Return [X, Y] of the center of cell containing provided text 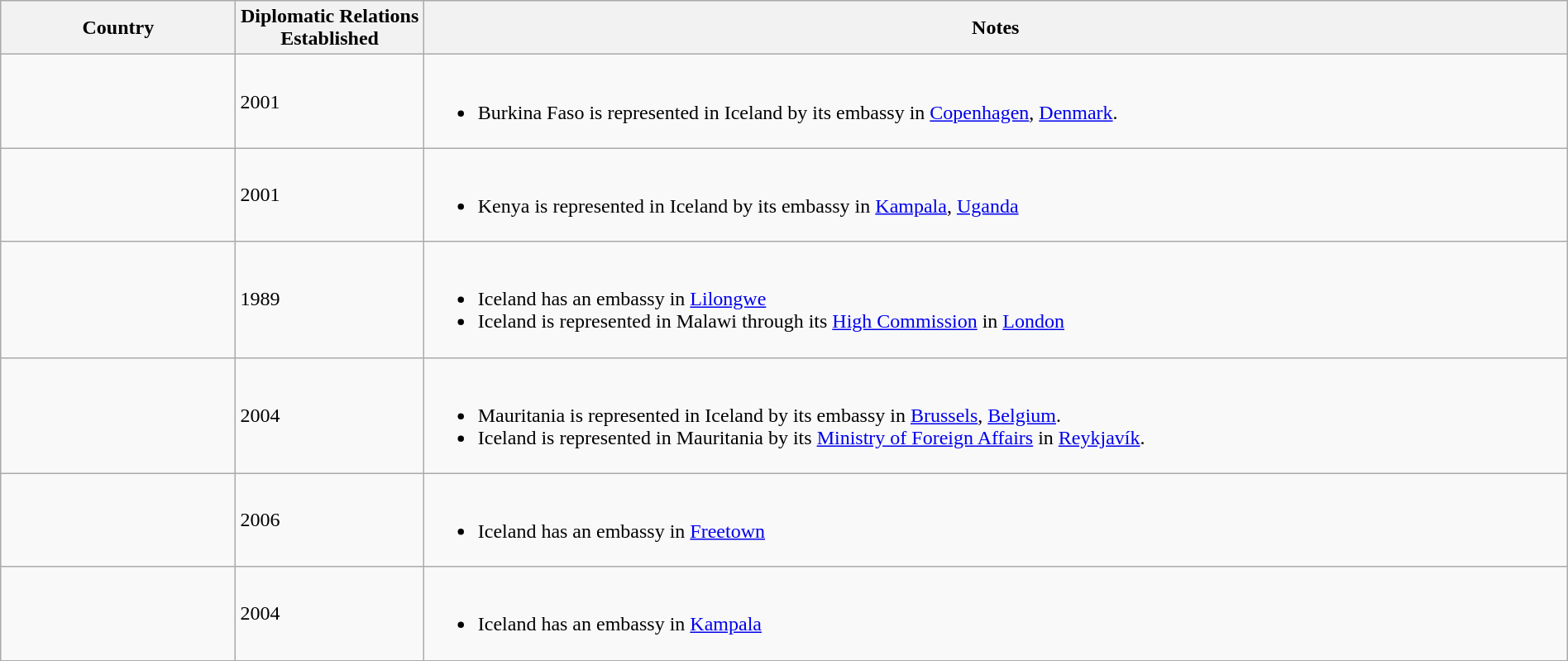
Country [118, 28]
Notes [996, 28]
Burkina Faso is represented in Iceland by its embassy in Copenhagen, Denmark. [996, 101]
Kenya is represented in Iceland by its embassy in Kampala, Uganda [996, 195]
Iceland has an embassy in LilongweIceland is represented in Malawi through its High Commission in London [996, 299]
2006 [329, 520]
1989 [329, 299]
Iceland has an embassy in Kampala [996, 614]
Iceland has an embassy in Freetown [996, 520]
Diplomatic Relations Established [329, 28]
